Extract the [x, y] coordinate from the center of the cell holding the provided text.  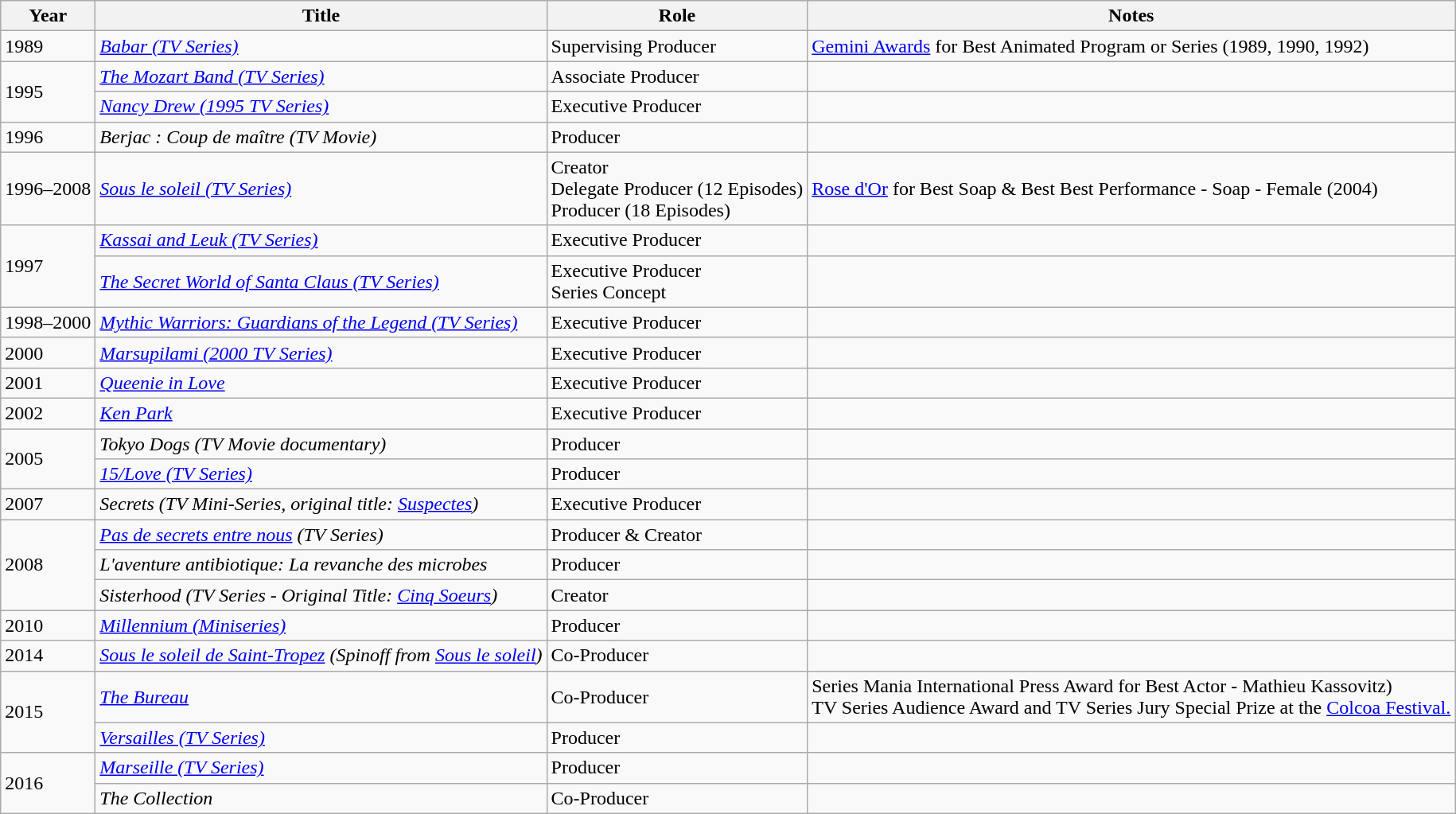
The Secret World of Santa Claus (TV Series) [321, 282]
2002 [48, 413]
Versailles (TV Series) [321, 738]
1995 [48, 92]
Role [677, 16]
Creator [677, 595]
2015 [48, 711]
2016 [48, 783]
Gemini Awards for Best Animated Program or Series (1989, 1990, 1992) [1131, 46]
The Bureau [321, 697]
Executive ProducerSeries Concept [677, 282]
2008 [48, 565]
Marseille (TV Series) [321, 768]
Sisterhood (TV Series - Original Title: Cinq Soeurs) [321, 595]
Queenie in Love [321, 383]
Tokyo Dogs (TV Movie documentary) [321, 443]
15/Love (TV Series) [321, 474]
L'aventure antibiotique: La revanche des microbes [321, 565]
Millennium (Miniseries) [321, 625]
The Mozart Band (TV Series) [321, 76]
1997 [48, 266]
Supervising Producer [677, 46]
Babar (TV Series) [321, 46]
2014 [48, 656]
1998–2000 [48, 322]
Producer & Creator [677, 535]
Mythic Warriors: Guardians of the Legend (TV Series) [321, 322]
Ken Park [321, 413]
1989 [48, 46]
2000 [48, 352]
Year [48, 16]
2010 [48, 625]
2005 [48, 458]
Secrets (TV Mini-Series, original title: Suspectes) [321, 504]
The Collection [321, 798]
Nancy Drew (1995 TV Series) [321, 107]
Title [321, 16]
2007 [48, 504]
Notes [1131, 16]
Marsupilami (2000 TV Series) [321, 352]
Rose d'Or for Best Soap & Best Best Performance - Soap - Female (2004) [1131, 189]
Sous le soleil (TV Series) [321, 189]
1996 [48, 137]
1996–2008 [48, 189]
Pas de secrets entre nous (TV Series) [321, 535]
2001 [48, 383]
CreatorDelegate Producer (12 Episodes)Producer (18 Episodes) [677, 189]
Sous le soleil de Saint-Tropez (Spinoff from Sous le soleil) [321, 656]
Berjac : Coup de maître (TV Movie) [321, 137]
Kassai and Leuk (TV Series) [321, 240]
Associate Producer [677, 76]
